For the text-containing cell, return its midpoint in (X, Y) coordinate format. 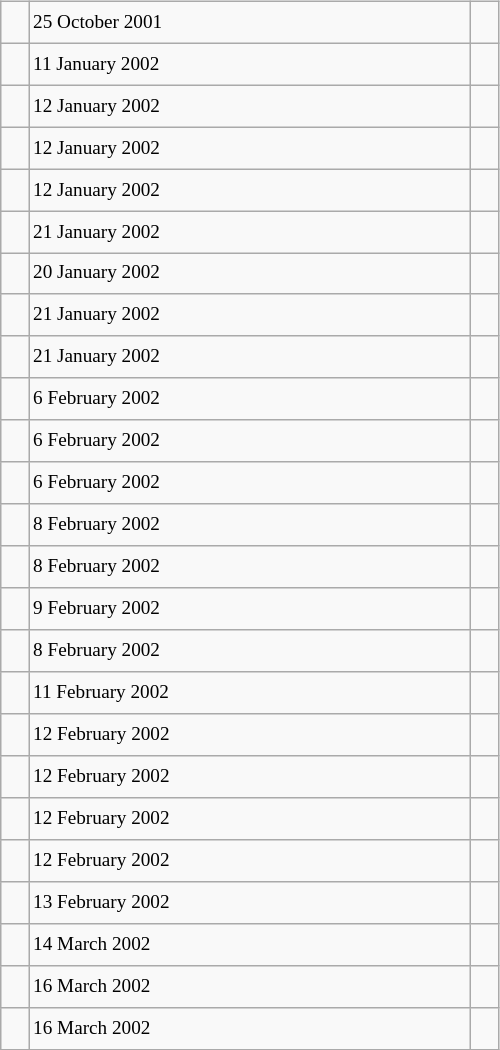
11 January 2002 (249, 64)
9 February 2002 (249, 609)
25 October 2001 (249, 22)
11 February 2002 (249, 693)
20 January 2002 (249, 274)
13 February 2002 (249, 902)
14 March 2002 (249, 944)
